From the cell containing the given text, extract its center point as (X, Y) coordinate. 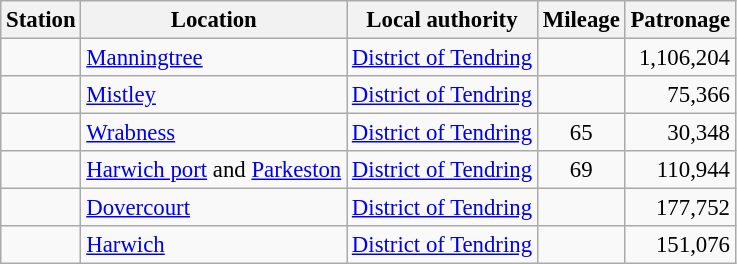
30,348 (680, 133)
Location (214, 20)
Station (41, 20)
Wrabness (214, 133)
177,752 (680, 208)
75,366 (680, 95)
Patronage (680, 20)
Manningtree (214, 58)
110,944 (680, 170)
Dovercourt (214, 208)
Mileage (581, 20)
151,076 (680, 245)
Harwich port and Parkeston (214, 170)
Mistley (214, 95)
Harwich (214, 245)
65 (581, 133)
Local authority (442, 20)
1,106,204 (680, 58)
69 (581, 170)
